Pinpoint the cell where the given text exists, returning its [x, y] midpoint coordinate. 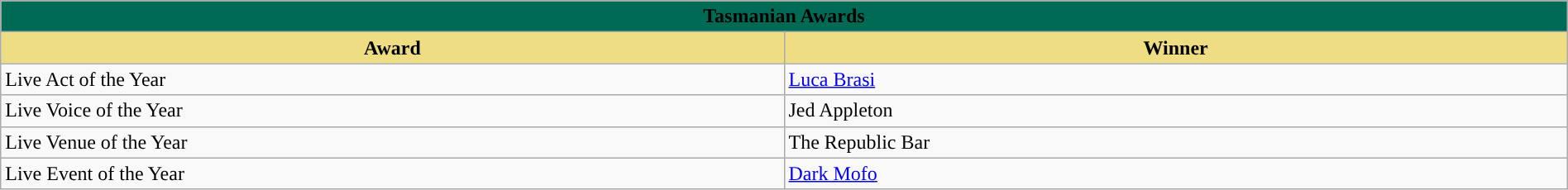
Award [392, 48]
Jed Appleton [1176, 111]
The Republic Bar [1176, 142]
Winner [1176, 48]
Luca Brasi [1176, 79]
Dark Mofo [1176, 173]
Live Event of the Year [392, 173]
Live Voice of the Year [392, 111]
Live Act of the Year [392, 79]
Tasmanian Awards [784, 17]
Live Venue of the Year [392, 142]
